Find where the given text appears and provide that cell's center as (X, Y) coordinate. 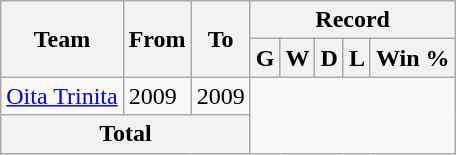
From (157, 39)
D (329, 58)
Oita Trinita (62, 96)
Record (352, 20)
Total (126, 134)
Team (62, 39)
W (298, 58)
G (265, 58)
Win % (412, 58)
L (356, 58)
To (220, 39)
